Detect which cell encompasses the target text, then output its [X, Y] center coordinate. 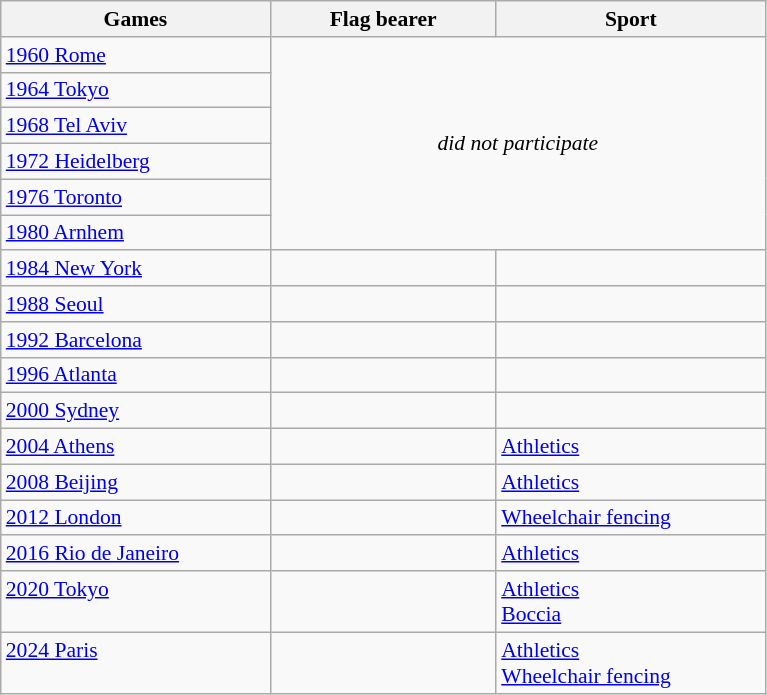
1980 Arnhem [136, 233]
1964 Tokyo [136, 90]
Games [136, 19]
2004 Athens [136, 447]
1992 Barcelona [136, 340]
1984 New York [136, 269]
1996 Atlanta [136, 375]
1968 Tel Aviv [136, 126]
Wheelchair fencing [630, 518]
1960 Rome [136, 55]
did not participate [518, 144]
2024 Paris [136, 662]
2008 Beijing [136, 482]
2000 Sydney [136, 411]
1972 Heidelberg [136, 162]
2016 Rio de Janeiro [136, 554]
1976 Toronto [136, 197]
2020 Tokyo [136, 602]
Athletics Wheelchair fencing [630, 662]
Sport [630, 19]
2012 London [136, 518]
Flag bearer [383, 19]
Athletics Boccia [630, 602]
1988 Seoul [136, 304]
